Find where the given text appears and provide that cell's center as [X, Y] coordinate. 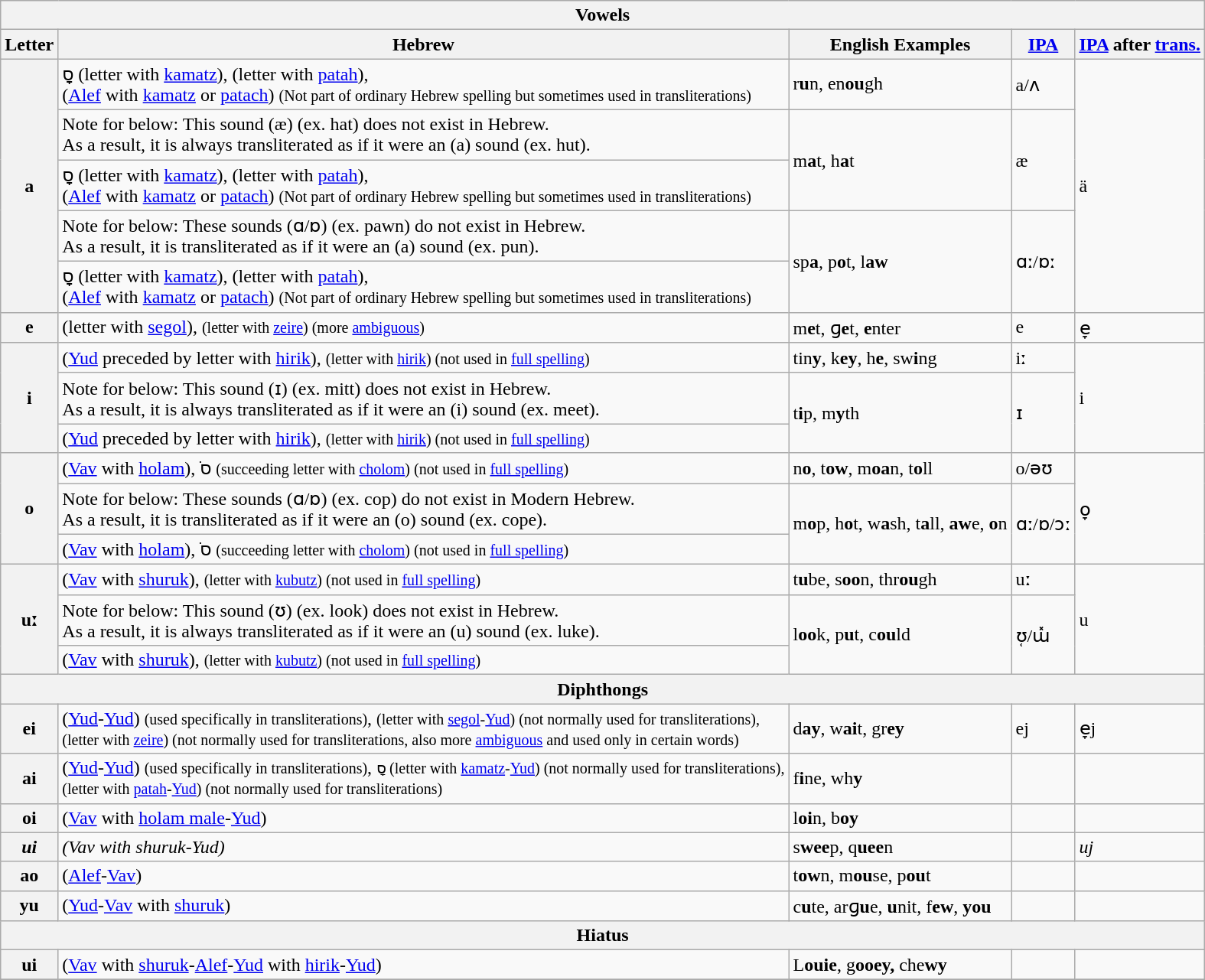
(Vav with shuruk-Alef-Yud with hirik-Yud) [424, 965]
day, wait, grey [900, 728]
u [1140, 620]
cute, arɡue, unit, few, you [900, 906]
Vowels [603, 15]
o [29, 509]
no, tow, moan, toll [900, 468]
a/ʌ [1044, 84]
o̞ [1140, 509]
ei [29, 728]
(Alef-Vav) [424, 876]
mop, hot, wash, tall, awe, on [900, 524]
e̞ [1140, 327]
ɑː/ɒ/ɔː [1044, 524]
(Vav with holam male-Yud) [424, 818]
Note for below: This sound (ʊ) (ex. look) does not exist in Hebrew.As a result, it is always transliterated as if it were an (u) sound (ex. luke). [424, 620]
sweep, queen [900, 847]
ä [1140, 185]
IPA [1044, 44]
ʊ̜/ɯ̽ [1044, 635]
ej [1044, 728]
ɑː/ɒː [1044, 262]
town, mouse, pout [900, 876]
IPA after trans. [1140, 44]
e̞j [1140, 728]
a [29, 185]
tiny, key, he, swing [900, 358]
ɪ [1044, 413]
iː [1044, 358]
Hiatus [603, 936]
English Examples [900, 44]
Note for below: This sound (ɪ) (ex. mitt) does not exist in Hebrew.As a result, it is always transliterated as if it were an (i) sound (ex. meet). [424, 398]
(letter with segol), (letter with zeire) (more ambiguous) [424, 327]
æ [1044, 160]
mat, hat [900, 160]
uj [1140, 847]
Diphthongs [603, 689]
spa, pot, law [900, 262]
Hebrew [424, 44]
Louie, gooey, chewy [900, 965]
Letter [29, 44]
loin, boy [900, 818]
(Vav with shuruk-Yud) [424, 847]
Note for below: These sounds (ɑ/ɒ) (ex. cop) do not exist in Modern Hebrew.As a result, it is transliterated as if it were an (o) sound (ex. cope). [424, 510]
tube, soon, through [900, 580]
yu [29, 906]
Note for below: These sounds (ɑ/ɒ) (ex. pawn) do not exist in Hebrew.As a result, it is transliterated as if it were an (a) sound (ex. pun). [424, 236]
look, put, could [900, 635]
ai [29, 779]
met, ɡet, enter [900, 327]
ao [29, 876]
Note for below: This sound (æ) (ex. hat) does not exist in Hebrew.As a result, it is always transliterated as if it were an (a) sound (ex. hut). [424, 135]
o/əʊ [1044, 468]
run, enough [900, 84]
fine, why [900, 779]
tip, myth [900, 413]
(Yud-Vav with shuruk) [424, 906]
oi [29, 818]
